Output the (x, y) coordinate of the center of the cell containing the given text.  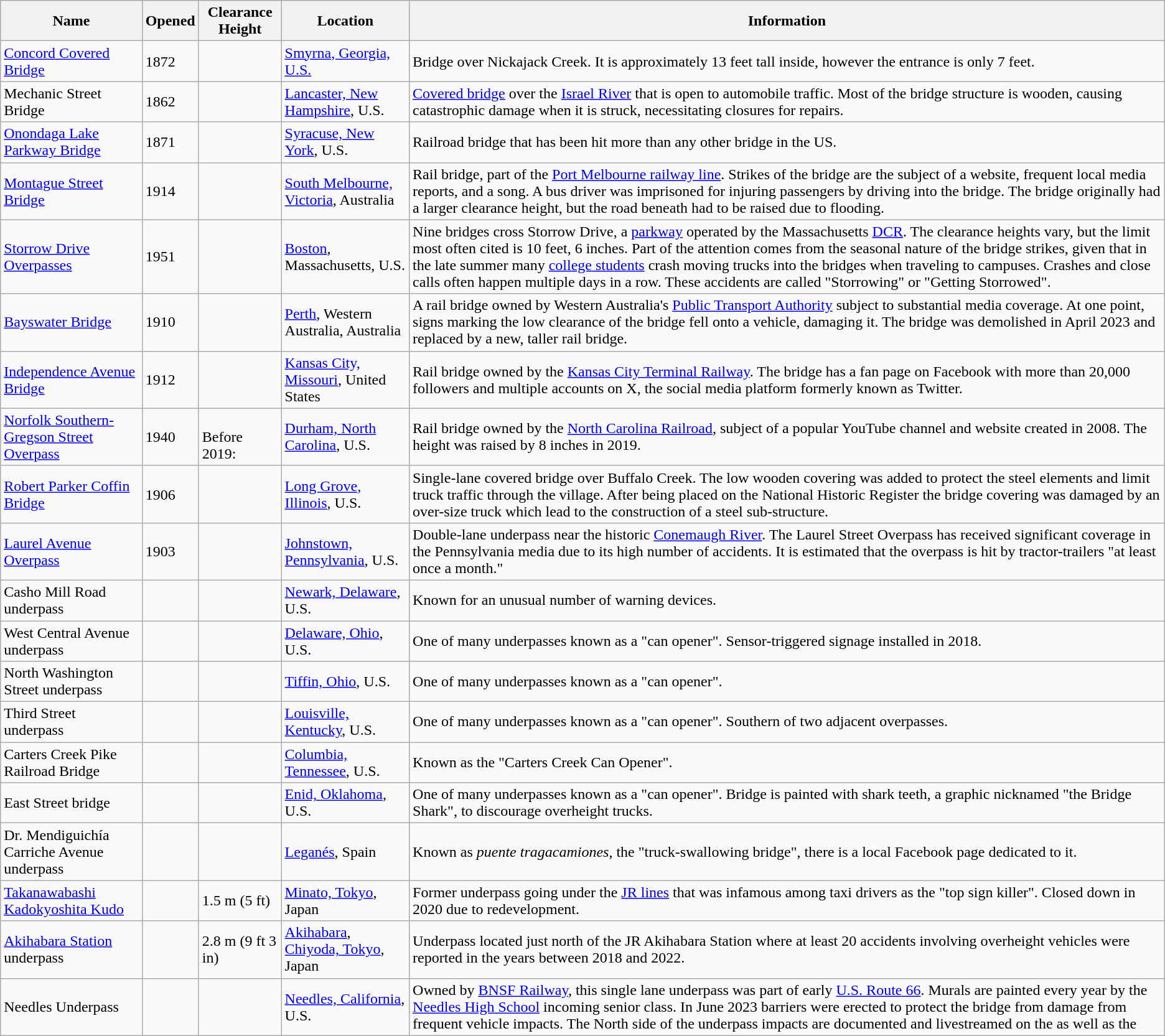
Former underpass going under the JR lines that was infamous among taxi drivers as the "top sign killer". Closed down in 2020 due to redevelopment. (787, 901)
West Central Avenue underpass (71, 641)
Akihabara, Chiyoda, Tokyo, Japan (345, 950)
Norfolk Southern-Gregson Street Overpass (71, 437)
2.8 m (9 ft 3 in) (240, 950)
1912 (171, 380)
Enid, Oklahoma, U.S. (345, 803)
Akihabara Station underpass (71, 950)
Robert Parker Coffin Bridge (71, 494)
Newark, Delaware, U.S. (345, 600)
1872 (171, 61)
Location (345, 21)
Third Street underpass (71, 722)
Clearance Height (240, 21)
Bridge over Nickajack Creek. It is approximately 13 feet tall inside, however the entrance is only 7 feet. (787, 61)
Known for an unusual number of warning devices. (787, 600)
Onondaga Lake Parkway Bridge (71, 142)
Name (71, 21)
Perth, Western Australia, Australia (345, 322)
Information (787, 21)
Tiffin, Ohio, U.S. (345, 682)
Syracuse, New York, U.S. (345, 142)
Lancaster, New Hampshire, U.S. (345, 102)
Laurel Avenue Overpass (71, 551)
Johnstown, Pennsylvania, U.S. (345, 551)
Montague Street Bridge (71, 191)
One of many underpasses known as a "can opener". (787, 682)
Carters Creek Pike Railroad Bridge (71, 763)
Columbia, Tennessee, U.S. (345, 763)
Concord Covered Bridge (71, 61)
Railroad bridge that has been hit more than any other bridge in the US. (787, 142)
Leganés, Spain (345, 852)
Smyrna, Georgia, U.S. (345, 61)
Storrow Drive Overpasses (71, 256)
1903 (171, 551)
East Street bridge (71, 803)
Louisville, Kentucky, U.S. (345, 722)
Needles Underpass (71, 1007)
1.5 m (5 ft) (240, 901)
Durham, North Carolina, U.S. (345, 437)
Before 2019: (240, 437)
1906 (171, 494)
One of many underpasses known as a "can opener". Southern of two adjacent overpasses. (787, 722)
1871 (171, 142)
Independence Avenue Bridge (71, 380)
Known as puente tragacamiones, the "truck-swallowing bridge", there is a local Facebook page dedicated to it. (787, 852)
1862 (171, 102)
Casho Mill Road underpass (71, 600)
Needles, California, U.S. (345, 1007)
Takanawabashi Kadokyoshita Kudo (71, 901)
Minato, Tokyo, Japan (345, 901)
Kansas City, Missouri, United States (345, 380)
South Melbourne, Victoria, Australia (345, 191)
Long Grove, Illinois, U.S. (345, 494)
Boston, Massachusetts, U.S. (345, 256)
Opened (171, 21)
Known as the "Carters Creek Can Opener". (787, 763)
Mechanic Street Bridge (71, 102)
1910 (171, 322)
1914 (171, 191)
One of many underpasses known as a "can opener". Sensor-triggered signage installed in 2018. (787, 641)
Dr. Mendiguichía Carriche Avenue underpass (71, 852)
Delaware, Ohio, U.S. (345, 641)
1940 (171, 437)
North Washington Street underpass (71, 682)
Bayswater Bridge (71, 322)
1951 (171, 256)
